Locate the cell with the specified text and output its [X, Y] center coordinate. 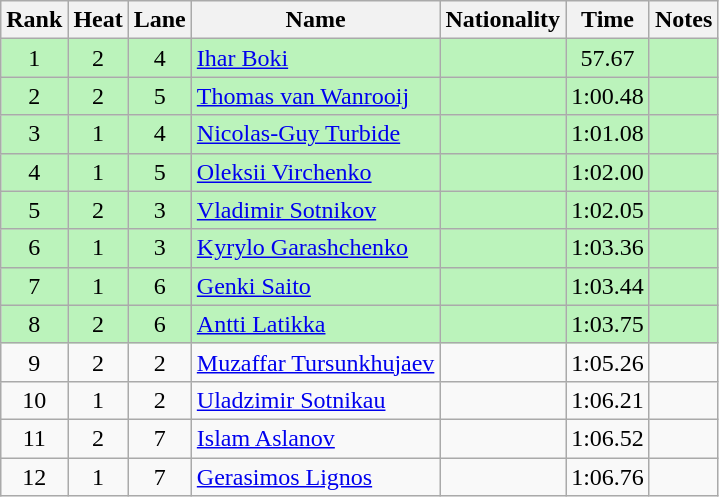
1:03.75 [608, 324]
Ihar Boki [316, 58]
12 [34, 477]
1:03.36 [608, 248]
Vladimir Sotnikov [316, 210]
Genki Saito [316, 286]
1:03.44 [608, 286]
Notes [683, 20]
8 [34, 324]
1:06.52 [608, 438]
1:00.48 [608, 96]
11 [34, 438]
Nicolas-Guy Turbide [316, 134]
1:05.26 [608, 362]
Uladzimir Sotnikau [316, 400]
Islam Aslanov [316, 438]
1:02.00 [608, 172]
1:06.76 [608, 477]
1:06.21 [608, 400]
Rank [34, 20]
Nationality [503, 20]
Gerasimos Lignos [316, 477]
Thomas van Wanrooij [316, 96]
Lane [160, 20]
9 [34, 362]
Muzaffar Tursunkhujaev [316, 362]
Time [608, 20]
57.67 [608, 58]
1:02.05 [608, 210]
10 [34, 400]
Name [316, 20]
Oleksii Virchenko [316, 172]
Heat [98, 20]
Kyrylo Garashchenko [316, 248]
1:01.08 [608, 134]
Antti Latikka [316, 324]
